Detect which cell encompasses the target text, then output its [X, Y] center coordinate. 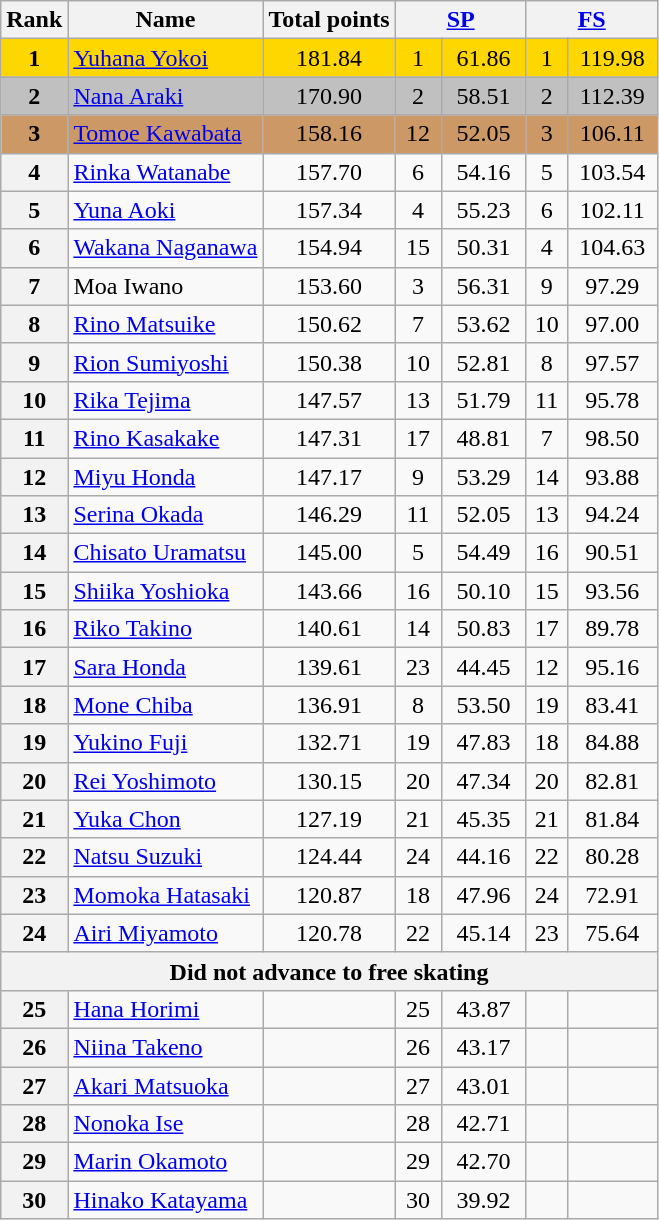
145.00 [329, 553]
61.86 [484, 58]
53.62 [484, 324]
120.87 [329, 895]
53.50 [484, 705]
Momoka Hatasaki [166, 895]
158.16 [329, 134]
43.01 [484, 1085]
170.90 [329, 96]
Tomoe Kawabata [166, 134]
45.35 [484, 819]
Moa Iwano [166, 286]
103.54 [612, 172]
72.91 [612, 895]
95.78 [612, 400]
82.81 [612, 781]
Marin Okamoto [166, 1162]
Yuka Chon [166, 819]
102.11 [612, 210]
93.88 [612, 477]
112.39 [612, 96]
42.71 [484, 1124]
97.29 [612, 286]
140.61 [329, 629]
181.84 [329, 58]
FS [592, 20]
Rino Kasakake [166, 438]
84.88 [612, 743]
48.81 [484, 438]
Rion Sumiyoshi [166, 362]
Total points [329, 20]
Airi Miyamoto [166, 933]
157.70 [329, 172]
119.98 [612, 58]
45.14 [484, 933]
150.62 [329, 324]
Rika Tejima [166, 400]
136.91 [329, 705]
Miyu Honda [166, 477]
Name [166, 20]
139.61 [329, 667]
132.71 [329, 743]
47.96 [484, 895]
127.19 [329, 819]
93.56 [612, 591]
44.45 [484, 667]
50.10 [484, 591]
89.78 [612, 629]
Yukino Fuji [166, 743]
58.51 [484, 96]
157.34 [329, 210]
147.57 [329, 400]
Yuhana Yokoi [166, 58]
SP [460, 20]
52.81 [484, 362]
47.34 [484, 781]
Riko Takino [166, 629]
Niina Takeno [166, 1047]
Serina Okada [166, 515]
51.79 [484, 400]
154.94 [329, 248]
147.17 [329, 477]
120.78 [329, 933]
Natsu Suzuki [166, 857]
143.66 [329, 591]
90.51 [612, 553]
Nonoka Ise [166, 1124]
106.11 [612, 134]
42.70 [484, 1162]
Mone Chiba [166, 705]
Wakana Naganawa [166, 248]
153.60 [329, 286]
43.17 [484, 1047]
Yuna Aoki [166, 210]
Rei Yoshimoto [166, 781]
47.83 [484, 743]
54.16 [484, 172]
54.49 [484, 553]
Rank [34, 20]
104.63 [612, 248]
Hinako Katayama [166, 1200]
43.87 [484, 1009]
146.29 [329, 515]
Did not advance to free skating [329, 971]
130.15 [329, 781]
50.31 [484, 248]
Shiika Yoshioka [166, 591]
97.00 [612, 324]
Rino Matsuike [166, 324]
81.84 [612, 819]
Nana Araki [166, 96]
147.31 [329, 438]
56.31 [484, 286]
75.64 [612, 933]
Akari Matsuoka [166, 1085]
Chisato Uramatsu [166, 553]
95.16 [612, 667]
53.29 [484, 477]
124.44 [329, 857]
83.41 [612, 705]
Hana Horimi [166, 1009]
50.83 [484, 629]
150.38 [329, 362]
Sara Honda [166, 667]
94.24 [612, 515]
80.28 [612, 857]
98.50 [612, 438]
55.23 [484, 210]
97.57 [612, 362]
44.16 [484, 857]
39.92 [484, 1200]
Rinka Watanabe [166, 172]
